Pinpoint the cell where the given text exists, returning its (X, Y) midpoint coordinate. 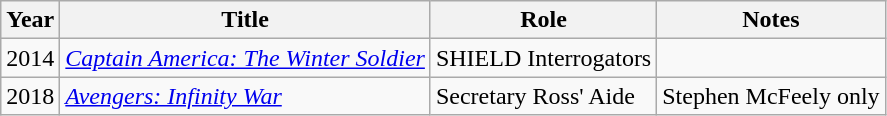
Secretary Ross' Aide (543, 96)
Role (543, 20)
SHIELD Interrogators (543, 58)
2014 (30, 58)
2018 (30, 96)
Avengers: Infinity War (246, 96)
Notes (771, 20)
Year (30, 20)
Title (246, 20)
Stephen McFeely only (771, 96)
Captain America: The Winter Soldier (246, 58)
